From the cell containing the given text, extract its center point as [x, y] coordinate. 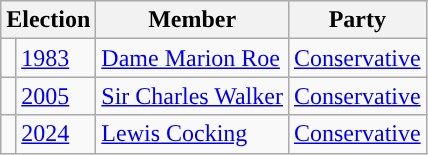
Member [192, 20]
Lewis Cocking [192, 134]
Party [357, 20]
2005 [56, 96]
1983 [56, 58]
Sir Charles Walker [192, 96]
Dame Marion Roe [192, 58]
Election [48, 20]
2024 [56, 134]
